Determine the [X, Y] coordinate at the center of the cell enclosing the given text.  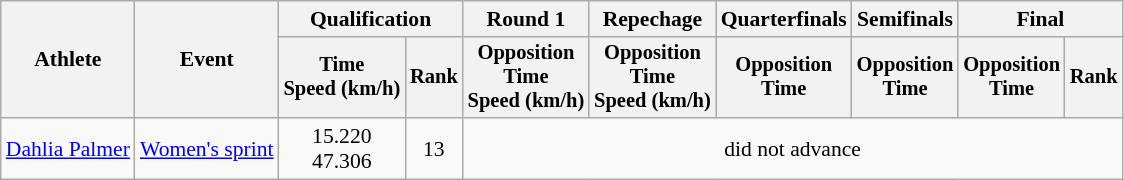
Dahlia Palmer [68, 148]
Final [1040, 19]
15.22047.306 [342, 148]
Athlete [68, 60]
Event [207, 60]
Semifinals [906, 19]
Qualification [371, 19]
Round 1 [526, 19]
TimeSpeed (km/h) [342, 78]
did not advance [793, 148]
Women's sprint [207, 148]
Repechage [652, 19]
Quarterfinals [784, 19]
13 [434, 148]
